Detect which cell encompasses the target text, then output its [X, Y] center coordinate. 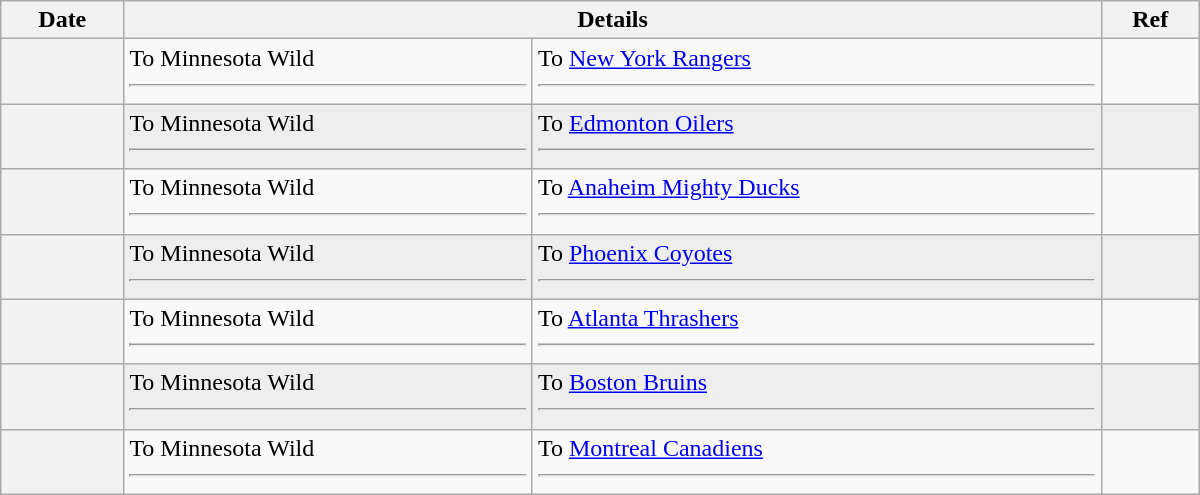
To Montreal Canadiens [816, 462]
Details [612, 20]
Date [62, 20]
To Anaheim Mighty Ducks [816, 202]
To Boston Bruins [816, 396]
To New York Rangers [816, 72]
Ref [1150, 20]
To Atlanta Thrashers [816, 332]
To Phoenix Coyotes [816, 266]
To Edmonton Oilers [816, 136]
